Find where the given text appears and provide that cell's center as (X, Y) coordinate. 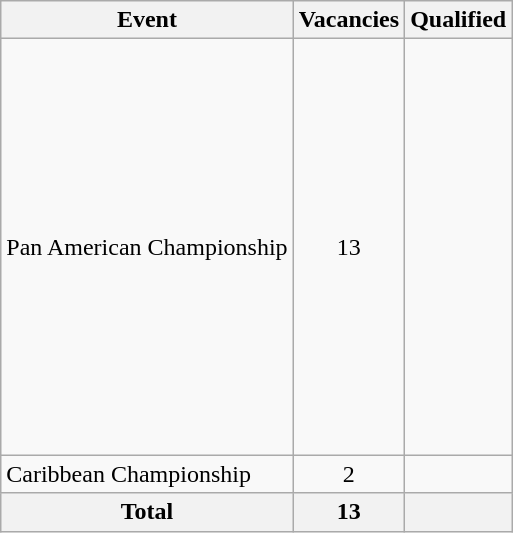
Vacancies (349, 20)
2 (349, 474)
Event (147, 20)
Caribbean Championship (147, 474)
Qualified (458, 20)
Total (147, 512)
Pan American Championship (147, 247)
